Return (x, y) of the center of cell containing provided text 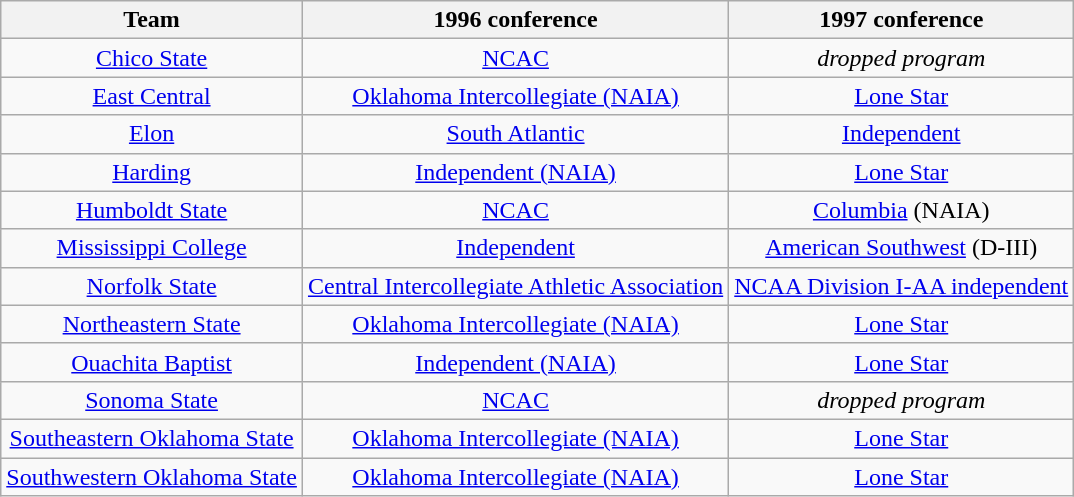
Sonoma State (152, 400)
Elon (152, 134)
Ouachita Baptist (152, 362)
East Central (152, 96)
Team (152, 20)
Humboldt State (152, 210)
American Southwest (D-III) (902, 248)
Southwestern Oklahoma State (152, 477)
Central Intercollegiate Athletic Association (515, 286)
1996 conference (515, 20)
NCAA Division I-AA independent (902, 286)
Harding (152, 172)
Mississippi College (152, 248)
Columbia (NAIA) (902, 210)
Northeastern State (152, 324)
1997 conference (902, 20)
South Atlantic (515, 134)
Norfolk State (152, 286)
Southeastern Oklahoma State (152, 438)
Chico State (152, 58)
